Locate the cell with the specified text and output its [x, y] center coordinate. 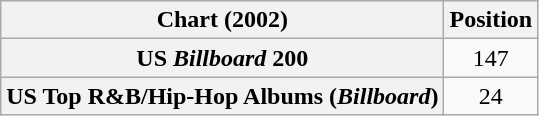
US Billboard 200 [222, 58]
147 [491, 58]
Chart (2002) [222, 20]
24 [491, 96]
US Top R&B/Hip-Hop Albums (Billboard) [222, 96]
Position [491, 20]
